Detect which cell encompasses the target text, then output its [X, Y] center coordinate. 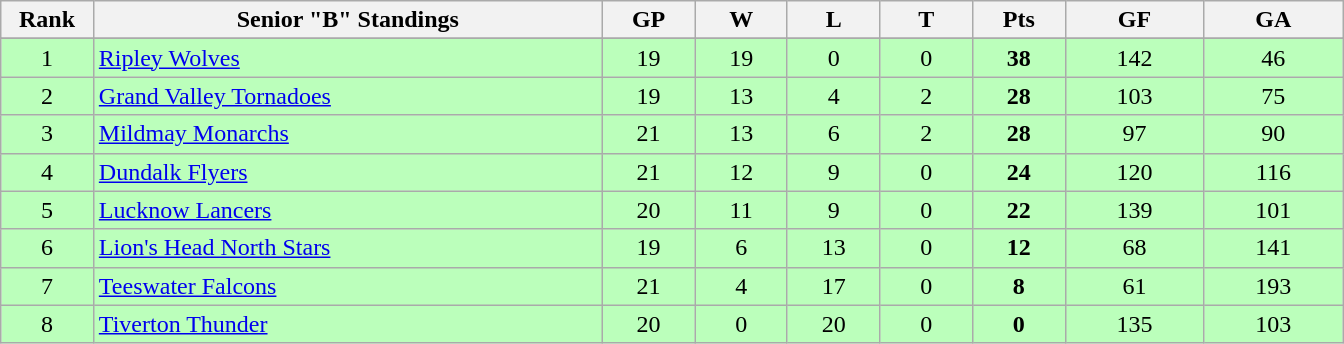
101 [1274, 210]
90 [1274, 134]
46 [1274, 58]
17 [834, 286]
24 [1020, 172]
GP [648, 20]
3 [48, 134]
7 [48, 286]
Ripley Wolves [348, 58]
22 [1020, 210]
Grand Valley Tornadoes [348, 96]
142 [1134, 58]
L [834, 20]
GA [1274, 20]
Tiverton Thunder [348, 324]
68 [1134, 248]
Lion's Head North Stars [348, 248]
97 [1134, 134]
Lucknow Lancers [348, 210]
11 [742, 210]
T [926, 20]
139 [1134, 210]
120 [1134, 172]
Dundalk Flyers [348, 172]
5 [48, 210]
Rank [48, 20]
135 [1134, 324]
GF [1134, 20]
Teeswater Falcons [348, 286]
141 [1274, 248]
75 [1274, 96]
Pts [1020, 20]
W [742, 20]
61 [1134, 286]
38 [1020, 58]
Senior "B" Standings [348, 20]
Mildmay Monarchs [348, 134]
1 [48, 58]
116 [1274, 172]
193 [1274, 286]
